For the text-containing cell, return its midpoint in [x, y] coordinate format. 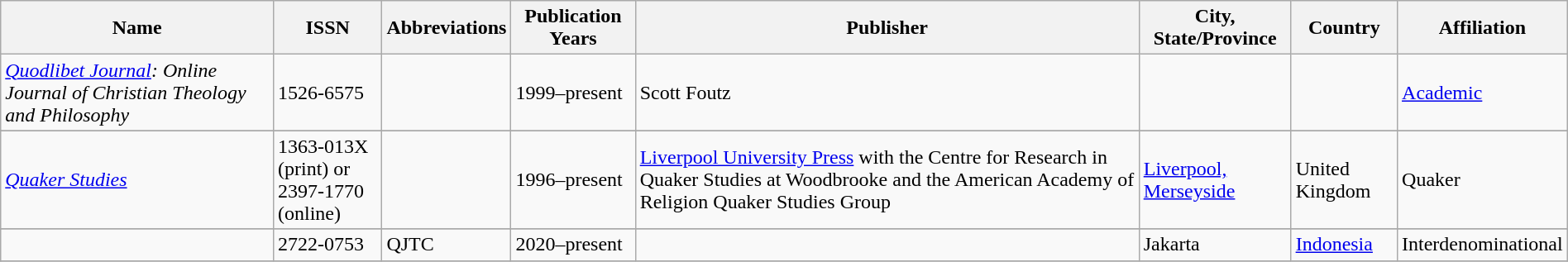
Indonesia [1344, 245]
2722-0753 [327, 245]
2020–present [573, 245]
Abbreviations [447, 28]
Scott Foutz [887, 93]
Quodlibet Journal: Online Journal of Christian Theology and Philosophy [137, 93]
Interdenominational [1483, 245]
Name [137, 28]
ISSN [327, 28]
Publisher [887, 28]
1363-013X (print) or2397-1770 (online) [327, 180]
QJTC [447, 245]
Liverpool University Press with the Centre for Research in Quaker Studies at Woodbrooke and the American Academy of Religion Quaker Studies Group [887, 180]
Affiliation [1483, 28]
1526-6575 [327, 93]
1999–present [573, 93]
1996–present [573, 180]
Liverpool, Merseyside [1215, 180]
Quaker Studies [137, 180]
City, State/Province [1215, 28]
Jakarta [1215, 245]
United Kingdom [1344, 180]
Country [1344, 28]
Academic [1483, 93]
Publication Years [573, 28]
Quaker [1483, 180]
